From the cell containing the given text, extract its center point as [x, y] coordinate. 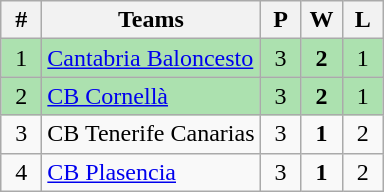
4 [22, 172]
# [22, 20]
Teams [151, 20]
CB Tenerife Canarias [151, 134]
Cantabria Baloncesto [151, 58]
CB Cornellà [151, 96]
L [362, 20]
P [280, 20]
W [322, 20]
CB Plasencia [151, 172]
